Scan for the cell matching the given text and deliver its [x, y] coordinate at center. 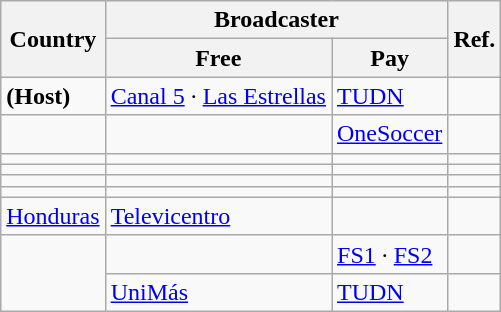
Broadcaster [276, 20]
Canal 5 ∙ Las Estrellas [218, 96]
FS1 ∙ FS2 [390, 254]
Ref. [474, 39]
Free [218, 58]
UniMás [218, 292]
Televicentro [218, 216]
(Host) [53, 96]
Honduras [53, 216]
Country [53, 39]
OneSoccer [390, 134]
Pay [390, 58]
